Scan for the cell matching the given text and deliver its (x, y) coordinate at center. 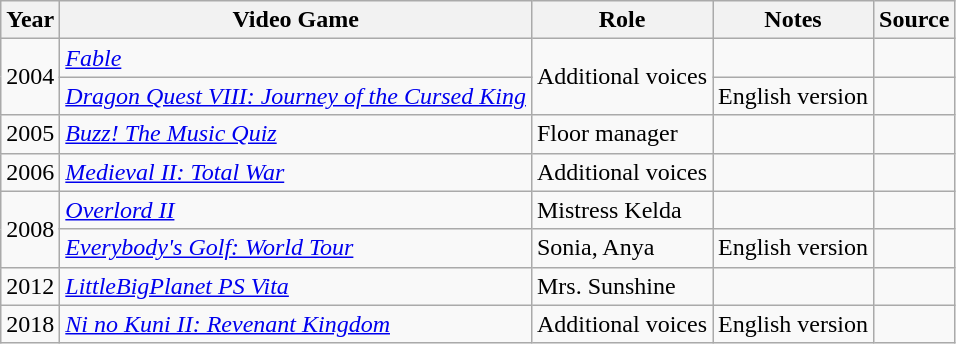
2008 (30, 229)
2005 (30, 134)
Source (914, 20)
2004 (30, 77)
Mistress Kelda (622, 210)
2006 (30, 172)
Ni no Kuni II: Revenant Kingdom (296, 324)
Everybody's Golf: World Tour (296, 248)
Fable (296, 58)
Overlord II (296, 210)
Year (30, 20)
Role (622, 20)
Notes (792, 20)
LittleBigPlanet PS Vita (296, 286)
2018 (30, 324)
Dragon Quest VIII: Journey of the Cursed King (296, 96)
Video Game (296, 20)
Buzz! The Music Quiz (296, 134)
Mrs. Sunshine (622, 286)
Floor manager (622, 134)
2012 (30, 286)
Sonia, Anya (622, 248)
Medieval II: Total War (296, 172)
